Detect which cell encompasses the target text, then output its [X, Y] center coordinate. 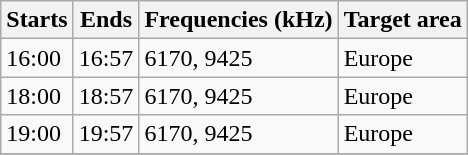
19:00 [37, 134]
19:57 [106, 134]
Frequencies (kHz) [238, 20]
16:57 [106, 58]
18:57 [106, 96]
16:00 [37, 58]
Starts [37, 20]
18:00 [37, 96]
Target area [402, 20]
Ends [106, 20]
